Identify which cell holds the provided text, then report its (x, y) central coordinate. 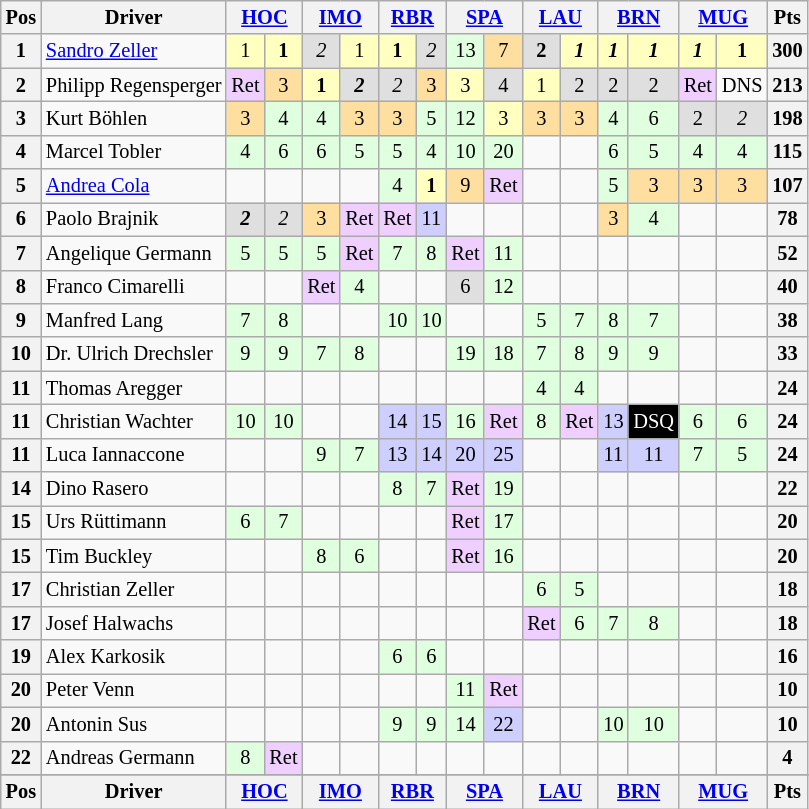
Andreas Germann (134, 758)
Peter Venn (134, 690)
25 (503, 455)
115 (787, 152)
Philipp Regensperger (134, 85)
Kurt Böhlen (134, 118)
Antonin Sus (134, 724)
Paolo Brajnik (134, 219)
33 (787, 354)
Andrea Cola (134, 186)
Sandro Zeller (134, 51)
40 (787, 287)
213 (787, 85)
Angelique Germann (134, 253)
Dr. Ulrich Drechsler (134, 354)
52 (787, 253)
78 (787, 219)
Josef Halwachs (134, 623)
198 (787, 118)
Franco Cimarelli (134, 287)
Marcel Tobler (134, 152)
Alex Karkosik (134, 657)
DNS (742, 85)
38 (787, 320)
Urs Rüttimann (134, 522)
Christian Zeller (134, 589)
Dino Rasero (134, 489)
Manfred Lang (134, 320)
DSQ (653, 421)
107 (787, 186)
Christian Wachter (134, 421)
300 (787, 51)
Thomas Aregger (134, 388)
Tim Buckley (134, 556)
Luca Iannaccone (134, 455)
